Locate the cell with the specified text and output its (x, y) center coordinate. 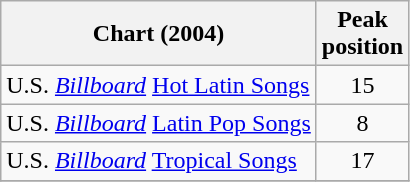
U.S. Billboard Hot Latin Songs (159, 85)
Peakposition (362, 34)
8 (362, 123)
U.S. Billboard Latin Pop Songs (159, 123)
U.S. Billboard Tropical Songs (159, 161)
15 (362, 85)
17 (362, 161)
Chart (2004) (159, 34)
